For the text-containing cell, return its midpoint in [X, Y] coordinate format. 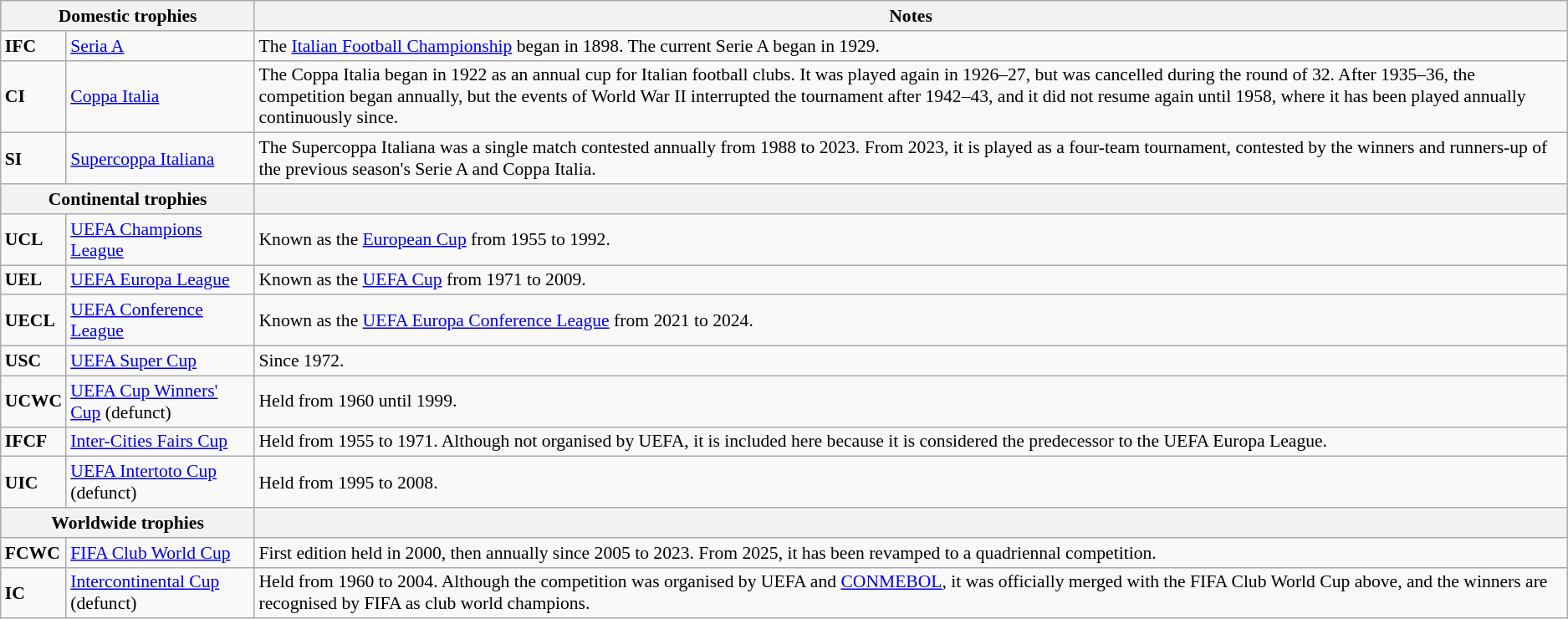
UCL [33, 239]
The Italian Football Championship began in 1898. The current Serie A began in 1929. [910, 46]
Domestic trophies [128, 16]
Worldwide trophies [128, 523]
UEFA Champions League [161, 239]
Notes [910, 16]
IC [33, 592]
Supercoppa Italiana [161, 159]
UEFA Super Cup [161, 361]
FIFA Club World Cup [161, 553]
UEFA Cup Winners' Cup (defunct) [161, 402]
CI [33, 97]
UCWC [33, 402]
IFCF [33, 442]
UEFA Europa League [161, 280]
First edition held in 2000, then annually since 2005 to 2023. From 2025, it has been revamped to a quadriennal competition. [910, 553]
UEFA Intertoto Cup (defunct) [161, 482]
USC [33, 361]
UECL [33, 321]
UEL [33, 280]
Held from 1995 to 2008. [910, 482]
Known as the European Cup from 1955 to 1992. [910, 239]
UEFA Conference League [161, 321]
Continental trophies [128, 199]
IFC [33, 46]
UIC [33, 482]
Since 1972. [910, 361]
Known as the UEFA Europa Conference League from 2021 to 2024. [910, 321]
Held from 1960 until 1999. [910, 402]
SI [33, 159]
Coppa Italia [161, 97]
Intercontinental Cup (defunct) [161, 592]
Seria A [161, 46]
FCWC [33, 553]
Held from 1955 to 1971. Although not organised by UEFA, it is included here because it is considered the predecessor to the UEFA Europa League. [910, 442]
Known as the UEFA Cup from 1971 to 2009. [910, 280]
Inter-Cities Fairs Cup [161, 442]
